For the text-containing cell, return its midpoint in [X, Y] coordinate format. 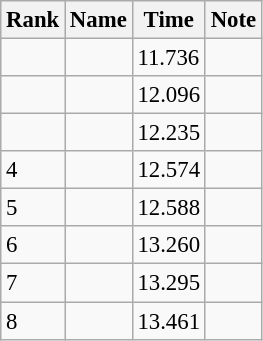
Rank [33, 20]
12.235 [168, 133]
4 [33, 170]
12.096 [168, 95]
12.588 [168, 208]
Name [99, 20]
Note [233, 20]
11.736 [168, 58]
13.260 [168, 245]
13.295 [168, 283]
13.461 [168, 321]
Time [168, 20]
5 [33, 208]
7 [33, 283]
12.574 [168, 170]
6 [33, 245]
8 [33, 321]
